From the cell containing the given text, extract its center point as (X, Y) coordinate. 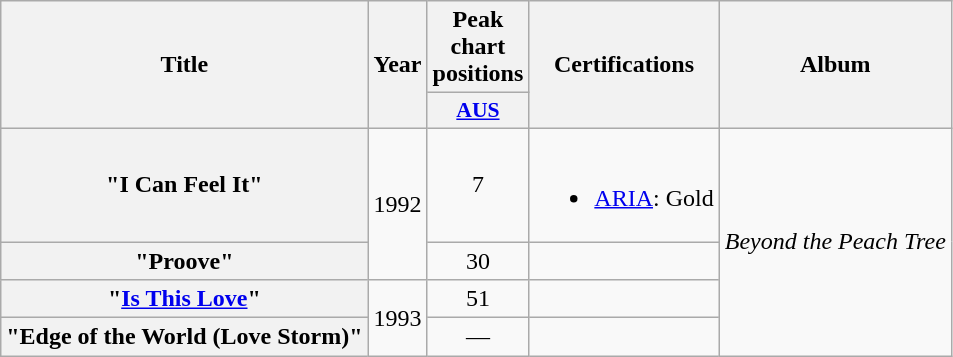
51 (478, 299)
ARIA: Gold (624, 184)
— (478, 337)
Peak chart positions (478, 47)
Album (835, 65)
1992 (398, 204)
Title (184, 65)
"Edge of the World (Love Storm)" (184, 337)
1993 (398, 318)
"I Can Feel It" (184, 184)
"Is This Love" (184, 299)
Year (398, 65)
Certifications (624, 65)
AUS (478, 111)
7 (478, 184)
"Proove" (184, 261)
Beyond the Peach Tree (835, 242)
30 (478, 261)
